Output the [x, y] coordinate of the center of the cell containing the given text.  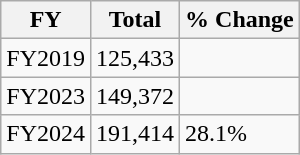
125,433 [134, 58]
% Change [240, 20]
FY2024 [46, 134]
191,414 [134, 134]
FY2023 [46, 96]
28.1% [240, 134]
Total [134, 20]
149,372 [134, 96]
FY2019 [46, 58]
FY [46, 20]
